Extract the [X, Y] coordinate from the center of the cell holding the provided text.  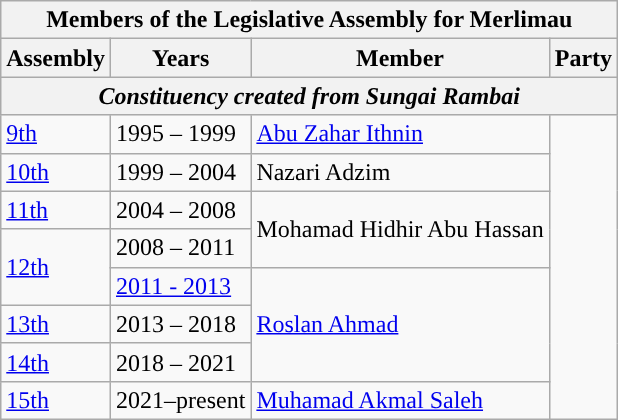
Assembly [56, 58]
11th [56, 210]
Party [583, 58]
1999 – 2004 [180, 172]
Members of the Legislative Assembly for Merlimau [310, 20]
14th [56, 362]
2021–present [180, 400]
2011 - 2013 [180, 286]
1995 – 1999 [180, 134]
13th [56, 324]
Constituency created from Sungai Rambai [310, 96]
9th [56, 134]
Member [400, 58]
15th [56, 400]
2018 – 2021 [180, 362]
Years [180, 58]
12th [56, 267]
Nazari Adzim [400, 172]
Muhamad Akmal Saleh [400, 400]
Mohamad Hidhir Abu Hassan [400, 229]
2013 – 2018 [180, 324]
2004 – 2008 [180, 210]
Abu Zahar Ithnin [400, 134]
2008 – 2011 [180, 248]
10th [56, 172]
Roslan Ahmad [400, 324]
